Output the (X, Y) coordinate of the center of the cell containing the given text.  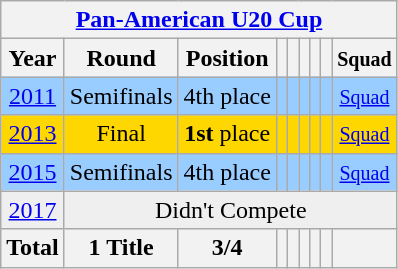
3/4 (227, 248)
Didn't Compete (230, 210)
1st place (227, 134)
2013 (33, 134)
Round (121, 58)
2011 (33, 96)
Year (33, 58)
1 Title (121, 248)
2015 (33, 172)
2017 (33, 210)
Final (121, 134)
Pan-American U20 Cup (199, 20)
Position (227, 58)
Total (33, 248)
